Determine the [X, Y] coordinate at the center of the cell enclosing the given text.  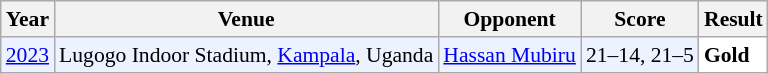
Lugogo Indoor Stadium, Kampala, Uganda [246, 55]
21–14, 21–5 [640, 55]
Gold [734, 55]
Opponent [510, 19]
Score [640, 19]
Venue [246, 19]
Year [28, 19]
Hassan Mubiru [510, 55]
2023 [28, 55]
Result [734, 19]
